Extract the (x, y) coordinate from the center of the cell holding the provided text.  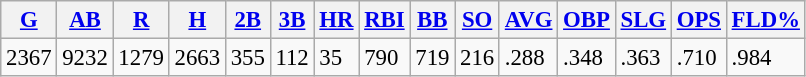
BB (432, 20)
35 (336, 58)
3B (292, 20)
790 (384, 58)
2B (248, 20)
HR (336, 20)
AB (85, 20)
.348 (586, 58)
.984 (766, 58)
.710 (698, 58)
R (141, 20)
OBP (586, 20)
2367 (29, 58)
.363 (643, 58)
112 (292, 58)
216 (478, 58)
719 (432, 58)
9232 (85, 58)
H (197, 20)
RBI (384, 20)
2663 (197, 58)
AVG (528, 20)
1279 (141, 58)
SLG (643, 20)
FLD% (766, 20)
.288 (528, 58)
355 (248, 58)
OPS (698, 20)
SO (478, 20)
G (29, 20)
